Find where the given text appears and provide that cell's center as (x, y) coordinate. 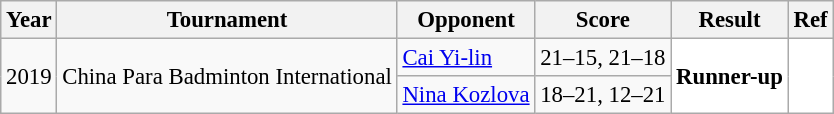
Cai Yi-lin (466, 58)
Runner-up (730, 76)
China Para Badminton International (227, 76)
Nina Kozlova (466, 95)
2019 (29, 76)
Opponent (466, 20)
Ref (810, 20)
Result (730, 20)
Year (29, 20)
Tournament (227, 20)
21–15, 21–18 (603, 58)
18–21, 12–21 (603, 95)
Score (603, 20)
